Scan for the cell matching the given text and deliver its [X, Y] coordinate at center. 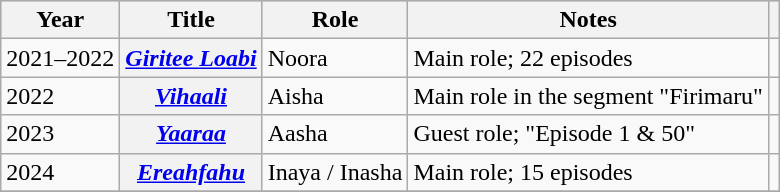
Aisha [335, 96]
Inaya / Inasha [335, 172]
Yaaraa [191, 134]
Role [335, 20]
Giritee Loabi [191, 58]
Vihaali [191, 96]
Noora [335, 58]
Title [191, 20]
2022 [60, 96]
Guest role; "Episode 1 & 50" [588, 134]
Main role; 22 episodes [588, 58]
2024 [60, 172]
Main role; 15 episodes [588, 172]
Ereahfahu [191, 172]
Aasha [335, 134]
2023 [60, 134]
Notes [588, 20]
2021–2022 [60, 58]
Year [60, 20]
Main role in the segment "Firimaru" [588, 96]
